Find where the given text appears and provide that cell's center as [x, y] coordinate. 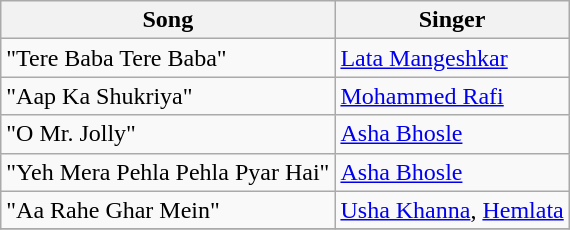
"Aa Rahe Ghar Mein" [168, 210]
Song [168, 20]
Mohammed Rafi [452, 96]
Usha Khanna, Hemlata [452, 210]
"Yeh Mera Pehla Pehla Pyar Hai" [168, 172]
"O Mr. Jolly" [168, 134]
"Aap Ka Shukriya" [168, 96]
Singer [452, 20]
"Tere Baba Tere Baba" [168, 58]
Lata Mangeshkar [452, 58]
